Output the (x, y) coordinate of the center of the cell containing the given text.  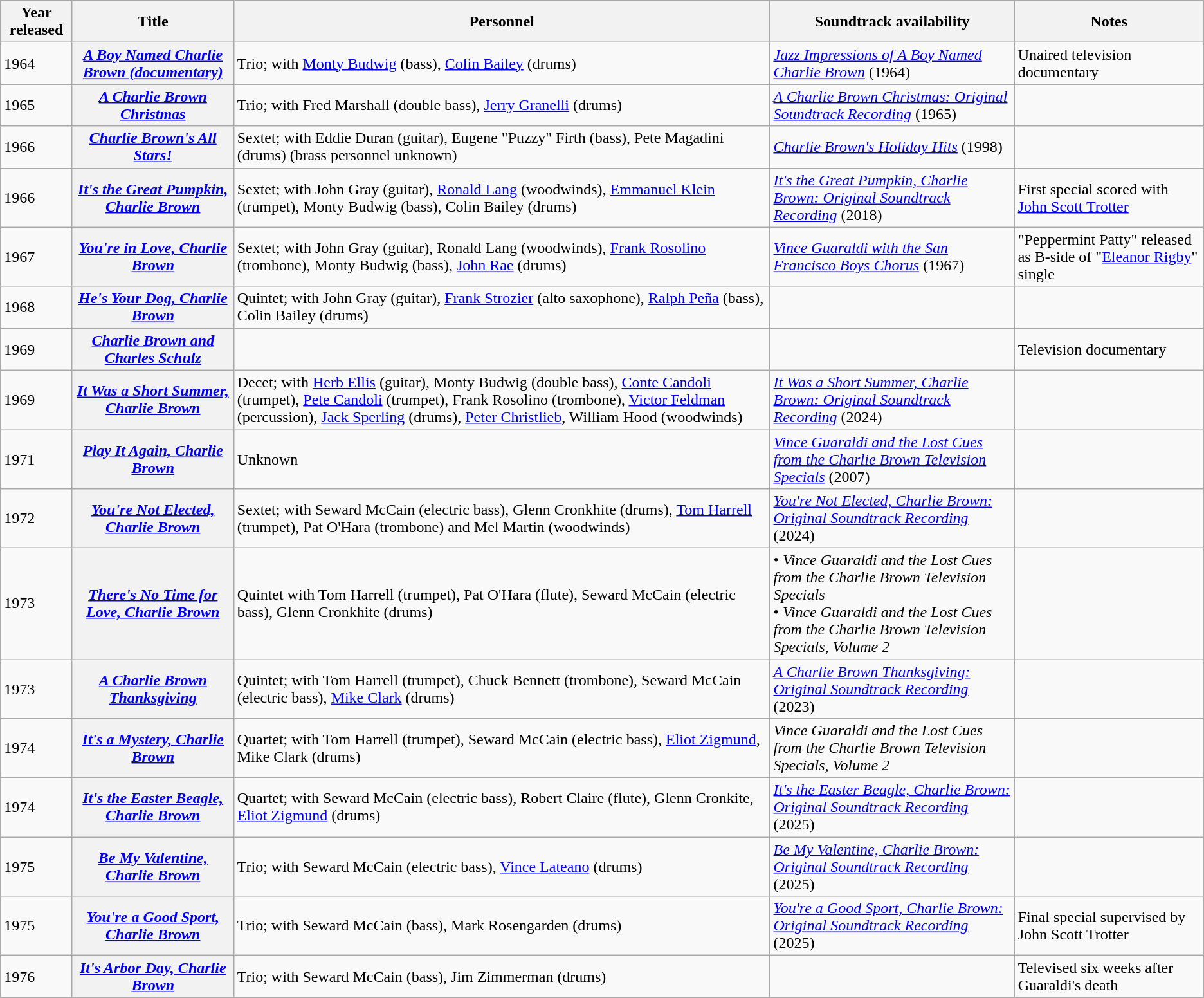
Trio; with Fred Marshall (double bass), Jerry Granelli (drums) (502, 106)
It's a Mystery, Charlie Brown (153, 748)
You're Not Elected, Charlie Brown (153, 518)
It's the Easter Beagle, Charlie Brown (153, 808)
Trio; with Seward McCain (bass), Mark Rosengarden (drums) (502, 926)
Be My Valentine, Charlie Brown: Original Soundtrack Recording (2025) (892, 867)
Quintet with Tom Harrell (trumpet), Pat O'Hara (flute), Seward McCain (electric bass), Glenn Cronkhite (drums) (502, 604)
You're a Good Sport, Charlie Brown: Original Soundtrack Recording (2025) (892, 926)
1972 (37, 518)
You're a Good Sport, Charlie Brown (153, 926)
1964 (37, 63)
Soundtrack availability (892, 22)
Personnel (502, 22)
Jazz Impressions of A Boy Named Charlie Brown (1964) (892, 63)
It's the Great Pumpkin, Charlie Brown (153, 198)
Unknown (502, 459)
Quartet; with Tom Harrell (trumpet), Seward McCain (electric bass), Eliot Zigmund, Mike Clark (drums) (502, 748)
Vince Guaraldi and the Lost Cues from the Charlie Brown Television Specials (2007) (892, 459)
Sextet; with John Gray (guitar), Ronald Lang (woodwinds), Frank Rosolino (trombone), Monty Budwig (bass), John Rae (drums) (502, 257)
Play It Again, Charlie Brown (153, 459)
Charlie Brown's Holiday Hits (1998) (892, 147)
Sextet; with Eddie Duran (guitar), Eugene "Puzzy" Firth (bass), Pete Magadini (drums) (brass personnel unknown) (502, 147)
It's the Easter Beagle, Charlie Brown: Original Soundtrack Recording (2025) (892, 808)
Quintet; with Tom Harrell (trumpet), Chuck Bennett (trombone), Seward McCain (electric bass), Mike Clark (drums) (502, 688)
First special scored with John Scott Trotter (1109, 198)
1971 (37, 459)
Quintet; with John Gray (guitar), Frank Strozier (alto saxophone), Ralph Peña (bass), Colin Bailey (drums) (502, 308)
1965 (37, 106)
Vince Guaraldi and the Lost Cues from the Charlie Brown Television Specials, Volume 2 (892, 748)
Quartet; with Seward McCain (electric bass), Robert Claire (flute), Glenn Cronkite, Eliot Zigmund (drums) (502, 808)
Unaired television documentary (1109, 63)
A Boy Named Charlie Brown (documentary) (153, 63)
Trio; with Monty Budwig (bass), Colin Bailey (drums) (502, 63)
A Charlie Brown Christmas: Original Soundtrack Recording (1965) (892, 106)
Notes (1109, 22)
He's Your Dog, Charlie Brown (153, 308)
1967 (37, 257)
Title (153, 22)
Trio; with Seward McCain (electric bass), Vince Lateano (drums) (502, 867)
It's Arbor Day, Charlie Brown (153, 977)
It Was a Short Summer, Charlie Brown: Original Soundtrack Recording (2024) (892, 400)
A Charlie Brown Thanksgiving (153, 688)
It Was a Short Summer, Charlie Brown (153, 400)
Charlie Brown and Charles Schulz (153, 349)
Television documentary (1109, 349)
Televised six weeks after Guaraldi's death (1109, 977)
Sextet; with Seward McCain (electric bass), Glenn Cronkhite (drums), Tom Harrell (trumpet), Pat O'Hara (trombone) and Mel Martin (woodwinds) (502, 518)
"Peppermint Patty" released as B-side of "Eleanor Rigby" single (1109, 257)
Vince Guaraldi with the San Francisco Boys Chorus (1967) (892, 257)
Charlie Brown's All Stars! (153, 147)
Final special supervised by John Scott Trotter (1109, 926)
Trio; with Seward McCain (bass), Jim Zimmerman (drums) (502, 977)
Sextet; with John Gray (guitar), Ronald Lang (woodwinds), Emmanuel Klein (trumpet), Monty Budwig (bass), Colin Bailey (drums) (502, 198)
You're in Love, Charlie Brown (153, 257)
Year released (37, 22)
A Charlie Brown Christmas (153, 106)
1968 (37, 308)
You're Not Elected, Charlie Brown: Original Soundtrack Recording (2024) (892, 518)
There's No Time for Love, Charlie Brown (153, 604)
A Charlie Brown Thanksgiving: Original Soundtrack Recording (2023) (892, 688)
1976 (37, 977)
It's the Great Pumpkin, Charlie Brown: Original Soundtrack Recording (2018) (892, 198)
Be My Valentine, Charlie Brown (153, 867)
